Capture the cell that displays the provided text and extract its (X, Y) central coordinate. 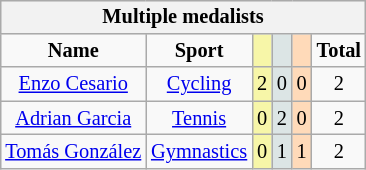
Enzo Cesario (73, 84)
Tomás González (73, 152)
Sport (199, 51)
Name (73, 51)
Gymnastics (199, 152)
Tennis (199, 118)
Cycling (199, 84)
Total (339, 51)
Adrian Garcia (73, 118)
Multiple medalists (183, 17)
